Capture the cell that displays the provided text and extract its (x, y) central coordinate. 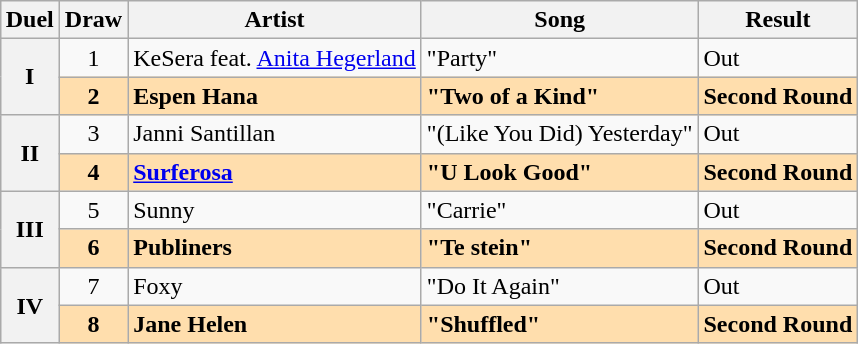
1 (93, 58)
Sunny (275, 210)
7 (93, 286)
"Party" (560, 58)
Espen Hana (275, 96)
2 (93, 96)
Jane Helen (275, 324)
"(Like You Did) Yesterday" (560, 134)
Publiners (275, 248)
Foxy (275, 286)
8 (93, 324)
Artist (275, 20)
"Do It Again" (560, 286)
"U Look Good" (560, 172)
Janni Santillan (275, 134)
4 (93, 172)
Result (778, 20)
I (30, 77)
"Two of a Kind" (560, 96)
"Carrie" (560, 210)
Draw (93, 20)
3 (93, 134)
IV (30, 305)
KeSera feat. Anita Hegerland (275, 58)
5 (93, 210)
"Shuffled" (560, 324)
6 (93, 248)
II (30, 153)
III (30, 229)
Surferosa (275, 172)
"Te stein" (560, 248)
Song (560, 20)
Duel (30, 20)
